Detect which cell encompasses the target text, then output its [x, y] center coordinate. 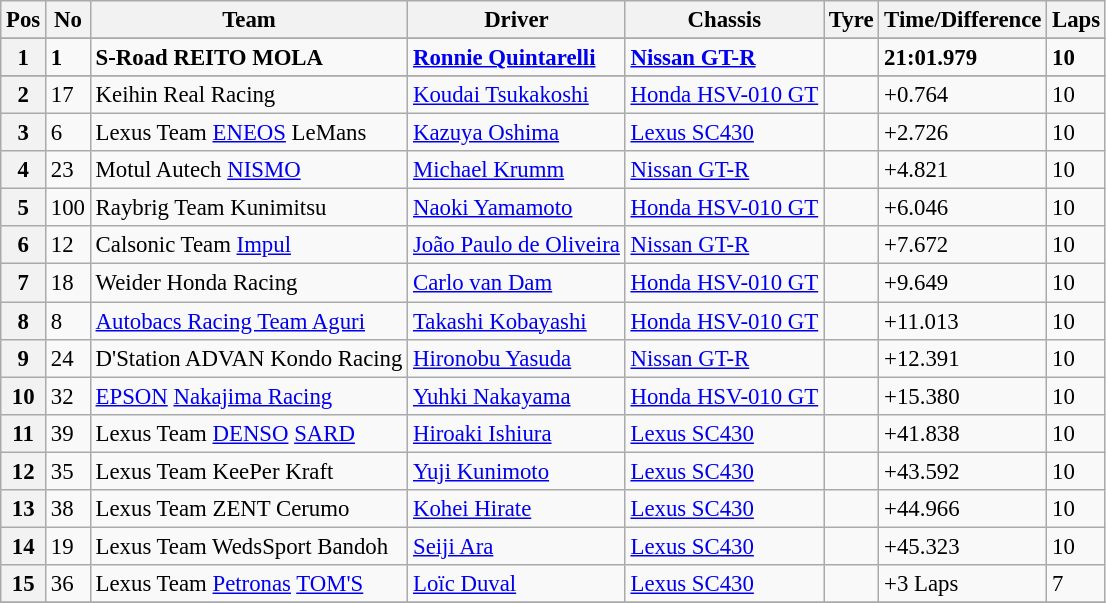
Ronnie Quintarelli [516, 58]
14 [24, 546]
+11.013 [963, 321]
24 [68, 358]
+3 Laps [963, 584]
Laps [1076, 20]
Calsonic Team Impul [248, 245]
15 [24, 584]
Lexus Team ZENT Cerumo [248, 509]
Lexus Team KeePer Kraft [248, 471]
+7.672 [963, 245]
Naoki Yamamoto [516, 208]
+45.323 [963, 546]
Lexus Team WedsSport Bandoh [248, 546]
S-Road REITO MOLA [248, 58]
9 [24, 358]
Motul Autech NISMO [248, 170]
+43.592 [963, 471]
39 [68, 433]
17 [68, 95]
+41.838 [963, 433]
Seiji Ara [516, 546]
Weider Honda Racing [248, 283]
11 [24, 433]
13 [24, 509]
D'Station ADVAN Kondo Racing [248, 358]
18 [68, 283]
Loïc Duval [516, 584]
36 [68, 584]
23 [68, 170]
21:01.979 [963, 58]
5 [24, 208]
Koudai Tsukakoshi [516, 95]
Yuji Kunimoto [516, 471]
Kohei Hirate [516, 509]
100 [68, 208]
Kazuya Oshima [516, 133]
Raybrig Team Kunimitsu [248, 208]
2 [24, 95]
+9.649 [963, 283]
Team [248, 20]
Yuhki Nakayama [516, 396]
+4.821 [963, 170]
38 [68, 509]
No [68, 20]
Time/Difference [963, 20]
Tyre [852, 20]
Carlo van Dam [516, 283]
Lexus Team ENEOS LeMans [248, 133]
+0.764 [963, 95]
Takashi Kobayashi [516, 321]
Keihin Real Racing [248, 95]
Chassis [724, 20]
João Paulo de Oliveira [516, 245]
+2.726 [963, 133]
Michael Krumm [516, 170]
3 [24, 133]
+44.966 [963, 509]
+6.046 [963, 208]
19 [68, 546]
+12.391 [963, 358]
Lexus Team Petronas TOM'S [248, 584]
Hironobu Yasuda [516, 358]
Lexus Team DENSO SARD [248, 433]
EPSON Nakajima Racing [248, 396]
+15.380 [963, 396]
32 [68, 396]
4 [24, 170]
Autobacs Racing Team Aguri [248, 321]
35 [68, 471]
Driver [516, 20]
Pos [24, 20]
Hiroaki Ishiura [516, 433]
